Find where the given text appears and provide that cell's center as (x, y) coordinate. 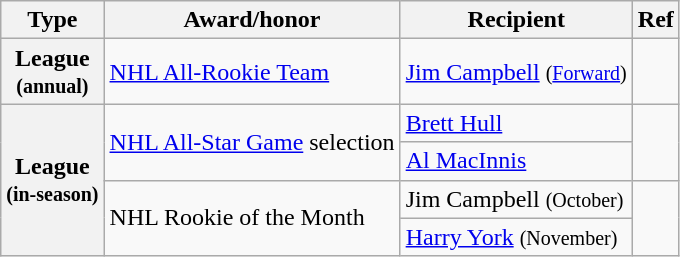
Jim Campbell (Forward) (516, 72)
Jim Campbell (October) (516, 199)
Type (52, 20)
NHL All-Rookie Team (252, 72)
Recipient (516, 20)
Harry York (November) (516, 237)
Award/honor (252, 20)
Al MacInnis (516, 161)
League(annual) (52, 72)
NHL Rookie of the Month (252, 218)
League(in-season) (52, 180)
Brett Hull (516, 123)
NHL All-Star Game selection (252, 142)
Ref (656, 20)
